Provide the (x, y) coordinate of the cell's center where the given text is located.  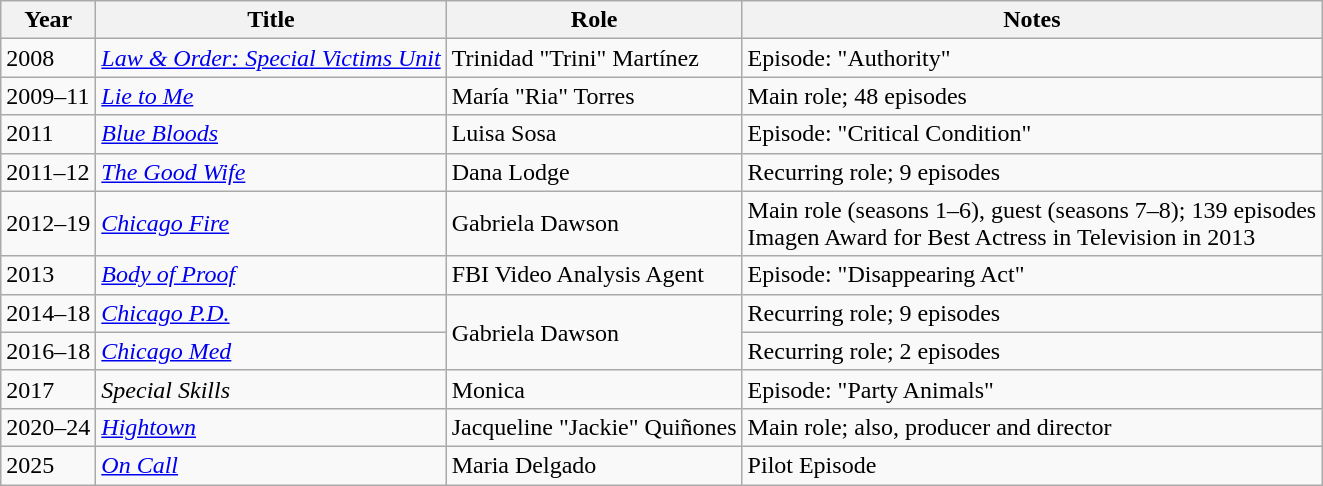
Hightown (271, 427)
Special Skills (271, 389)
2011–12 (48, 172)
2014–18 (48, 313)
Chicago Fire (271, 224)
2009–11 (48, 96)
Maria Delgado (594, 465)
Episode: "Party Animals" (1032, 389)
Blue Bloods (271, 134)
Role (594, 20)
Episode: "Disappearing Act" (1032, 275)
Main role; also, producer and director (1032, 427)
FBI Video Analysis Agent (594, 275)
Chicago Med (271, 351)
Recurring role; 2 episodes (1032, 351)
Notes (1032, 20)
On Call (271, 465)
Episode: "Critical Condition" (1032, 134)
Monica (594, 389)
2011 (48, 134)
2008 (48, 58)
Episode: "Authority" (1032, 58)
Jacqueline "Jackie" Quiñones (594, 427)
The Good Wife (271, 172)
Law & Order: Special Victims Unit (271, 58)
2016–18 (48, 351)
Pilot Episode (1032, 465)
Chicago P.D. (271, 313)
2017 (48, 389)
Dana Lodge (594, 172)
Body of Proof (271, 275)
2025 (48, 465)
2012–19 (48, 224)
Main role (seasons 1–6), guest (seasons 7–8); 139 episodesImagen Award for Best Actress in Television in 2013 (1032, 224)
Luisa Sosa (594, 134)
Year (48, 20)
Trinidad "Trini" Martínez (594, 58)
María "Ria" Torres (594, 96)
2020–24 (48, 427)
Lie to Me (271, 96)
2013 (48, 275)
Main role; 48 episodes (1032, 96)
Title (271, 20)
